Search for the cell housing the specified text and yield its [x, y] center coordinate. 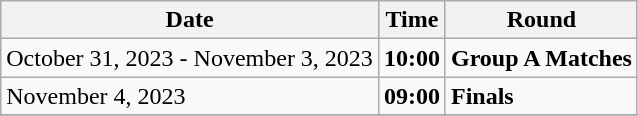
Time [412, 20]
Finals [541, 96]
Group A Matches [541, 58]
October 31, 2023 - November 3, 2023 [190, 58]
Round [541, 20]
November 4, 2023 [190, 96]
Date [190, 20]
10:00 [412, 58]
09:00 [412, 96]
